Find where the given text appears and provide that cell's center as [x, y] coordinate. 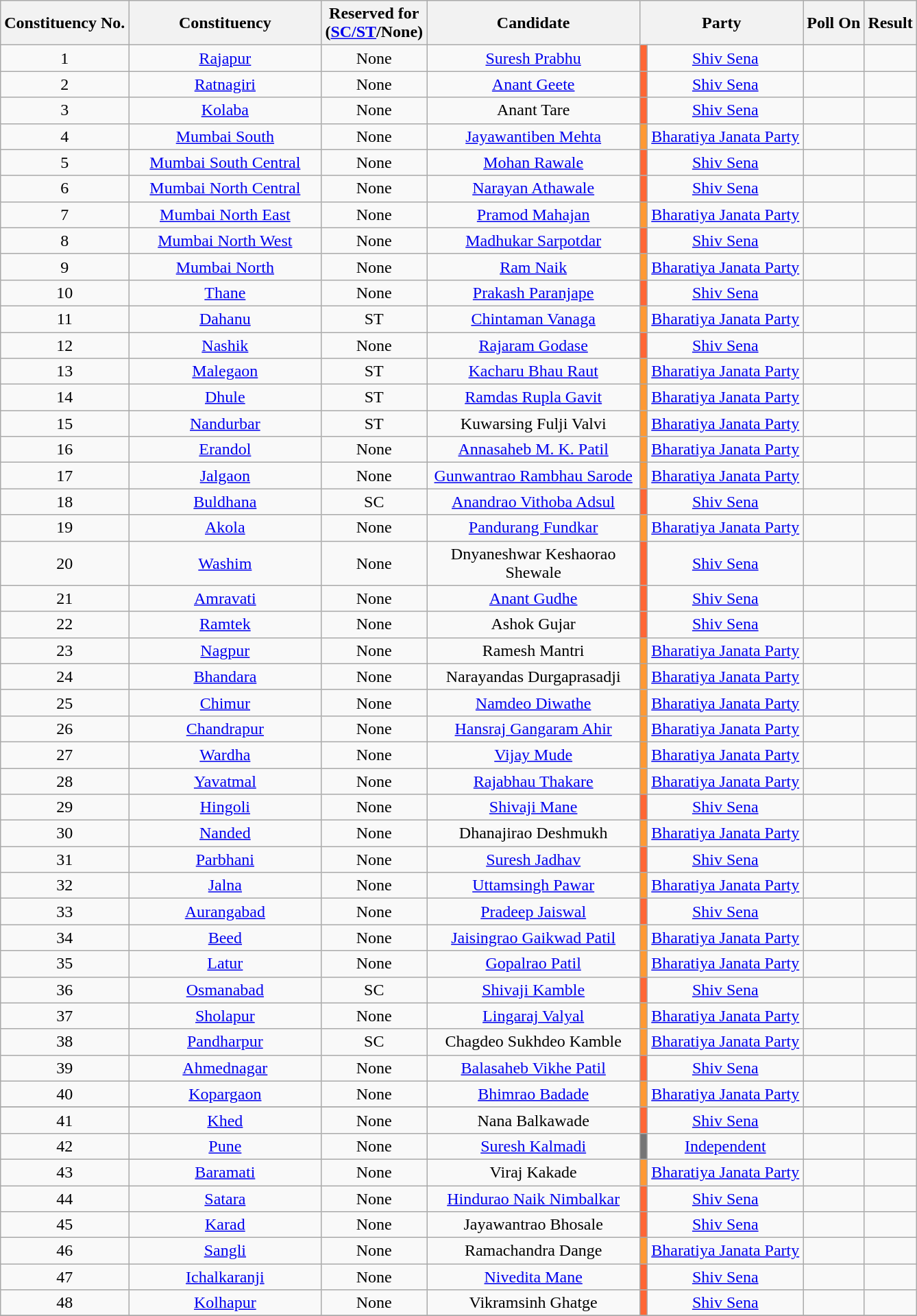
22 [64, 624]
17 [64, 476]
Chimur [225, 703]
Kolhapur [225, 1303]
Jalgaon [225, 476]
19 [64, 528]
Mumbai South Central [225, 162]
Jaisingrao Gaikwad Patil [533, 938]
13 [64, 371]
Constituency [225, 23]
Suresh Prabhu [533, 58]
Prakash Paranjape [533, 293]
Shivaji Mane [533, 807]
2 [64, 84]
Balasaheb Vikhe Patil [533, 1068]
30 [64, 833]
46 [64, 1251]
Kopargaon [225, 1094]
Annasaheb M. K. Patil [533, 450]
20 [64, 563]
Sangli [225, 1251]
Nana Balkawade [533, 1120]
29 [64, 807]
26 [64, 729]
Latur [225, 964]
Reserved for(SC/ST/None) [374, 23]
Pandurang Fundkar [533, 528]
Mumbai North East [225, 215]
Dahanu [225, 319]
Nandurbar [225, 424]
Hansraj Gangaram Ahir [533, 729]
Rajapur [225, 58]
Ratnagiri [225, 84]
12 [64, 345]
Ramesh Mantri [533, 650]
Dhanajirao Deshmukh [533, 833]
Shivaji Kamble [533, 990]
27 [64, 755]
32 [64, 886]
Narayan Athawale [533, 188]
42 [64, 1146]
Pradeep Jaiswal [533, 912]
25 [64, 703]
Vikramsinh Ghatge [533, 1303]
Namdeo Diwathe [533, 703]
Ramachandra Dange [533, 1251]
4 [64, 136]
Aurangabad [225, 912]
8 [64, 241]
Akola [225, 528]
Malegaon [225, 371]
24 [64, 677]
18 [64, 502]
7 [64, 215]
Ichalkaranji [225, 1277]
Kacharu Bhau Raut [533, 371]
Dhule [225, 398]
Rajaram Godase [533, 345]
Viraj Kakade [533, 1172]
14 [64, 398]
Chintaman Vanaga [533, 319]
Narayandas Durgaprasadji [533, 677]
Thane [225, 293]
Beed [225, 938]
45 [64, 1225]
Vijay Mude [533, 755]
3 [64, 110]
Independent [725, 1146]
Hingoli [225, 807]
Erandol [225, 450]
Satara [225, 1199]
Ram Naik [533, 267]
Ramtek [225, 624]
Constituency No. [64, 23]
31 [64, 860]
Wardha [225, 755]
Chagdeo Sukhdeo Kamble [533, 1042]
34 [64, 938]
39 [64, 1068]
Party [722, 23]
Buldhana [225, 502]
Result [890, 23]
Nanded [225, 833]
Ramdas Rupla Gavit [533, 398]
23 [64, 650]
Mumbai North West [225, 241]
16 [64, 450]
Ashok Gujar [533, 624]
Anant Tare [533, 110]
Dnyaneshwar Keshaorao Shewale [533, 563]
Pramod Mahajan [533, 215]
Rajabhau Thakare [533, 781]
41 [64, 1120]
Madhukar Sarpotdar [533, 241]
Jalna [225, 886]
Pune [225, 1146]
Gopalrao Patil [533, 964]
Karad [225, 1225]
33 [64, 912]
Bhimrao Badade [533, 1094]
Kolaba [225, 110]
15 [64, 424]
Jayawantrao Bhosale [533, 1225]
Amravati [225, 598]
Anant Geete [533, 84]
5 [64, 162]
35 [64, 964]
6 [64, 188]
Baramati [225, 1172]
Osmanabad [225, 990]
37 [64, 1016]
44 [64, 1199]
43 [64, 1172]
Nivedita Mane [533, 1277]
40 [64, 1094]
Bhandara [225, 677]
Nashik [225, 345]
Mohan Rawale [533, 162]
Mumbai South [225, 136]
21 [64, 598]
Parbhani [225, 860]
Uttamsingh Pawar [533, 886]
Anant Gudhe [533, 598]
10 [64, 293]
Gunwantrao Rambhau Sarode [533, 476]
Kuwarsing Fulji Valvi [533, 424]
Jayawantiben Mehta [533, 136]
47 [64, 1277]
28 [64, 781]
1 [64, 58]
48 [64, 1303]
38 [64, 1042]
Anandrao Vithoba Adsul [533, 502]
Mumbai North Central [225, 188]
Sholapur [225, 1016]
Mumbai North [225, 267]
Pandharpur [225, 1042]
Hindurao Naik Nimbalkar [533, 1199]
11 [64, 319]
9 [64, 267]
Suresh Jadhav [533, 860]
Poll On [833, 23]
Washim [225, 563]
36 [64, 990]
Yavatmal [225, 781]
Lingaraj Valyal [533, 1016]
Ahmednagar [225, 1068]
Candidate [533, 23]
Khed [225, 1120]
Suresh Kalmadi [533, 1146]
Nagpur [225, 650]
Chandrapur [225, 729]
